Determine the (X, Y) coordinate at the center of the cell enclosing the given text.  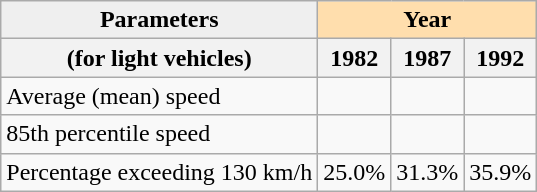
1992 (500, 58)
1982 (354, 58)
(for light vehicles) (160, 58)
Year (428, 20)
85th percentile speed (160, 134)
1987 (428, 58)
31.3% (428, 172)
Average (mean) speed (160, 96)
25.0% (354, 172)
Percentage exceeding 130 km/h (160, 172)
35.9% (500, 172)
Parameters (160, 20)
